Search for the cell housing the specified text and yield its [x, y] center coordinate. 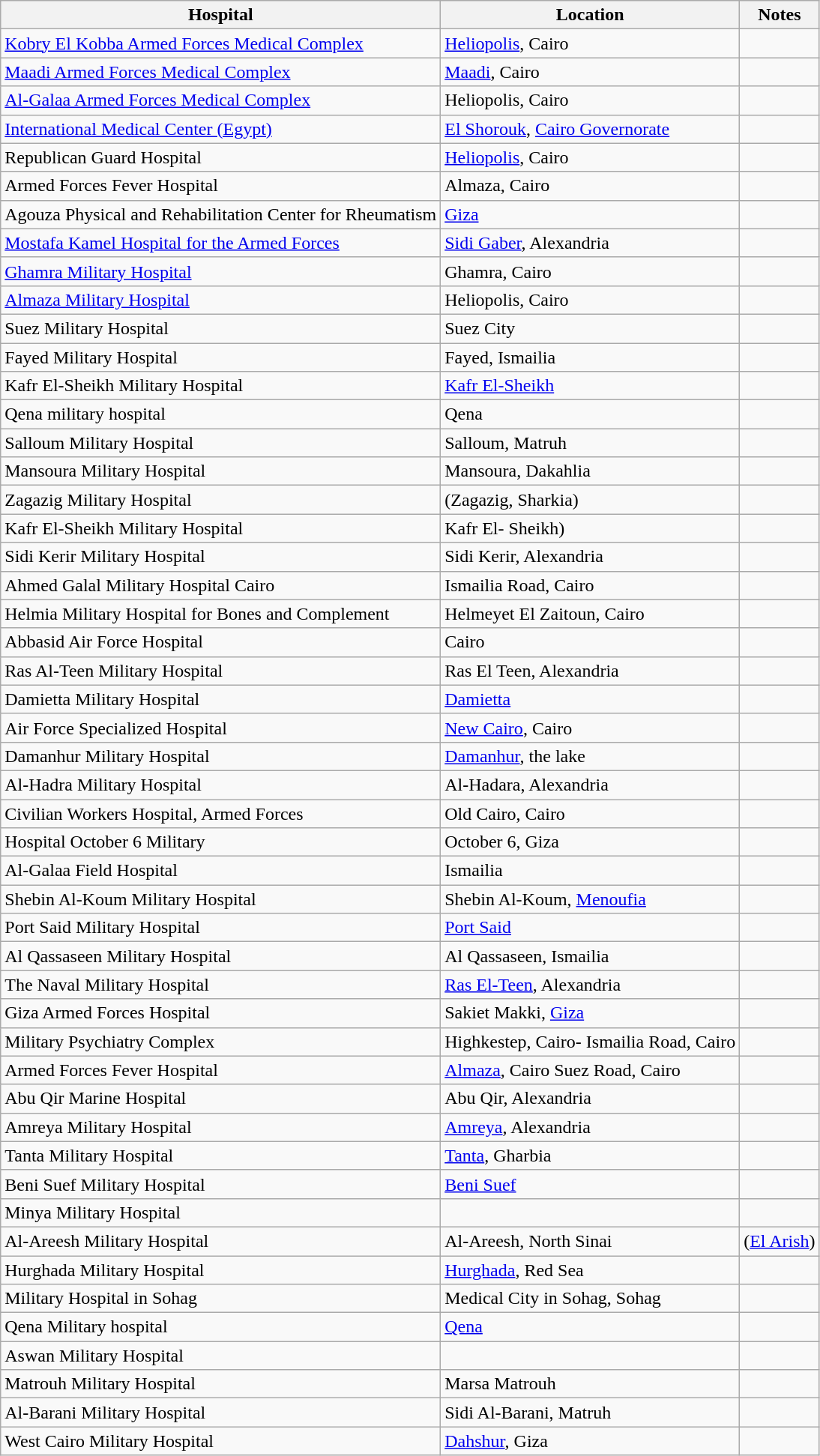
Highkestep, Cairo- Ismailia Road, Cairo [591, 1042]
Republican Guard Hospital [220, 157]
Al-Areesh, North Sinai [591, 1241]
Ahmed Galal Military Hospital Cairo [220, 585]
Al-Barani Military Hospital [220, 1413]
Ismailia Road, Cairo [591, 585]
Abu Qir, Alexandria [591, 1099]
Fayed Military Hospital [220, 357]
Ghamra Military Hospital [220, 271]
Air Force Specialized Hospital [220, 728]
Agouza Physical and Rehabilitation Center for Rheumatism [220, 214]
Abbasid Air Force Hospital [220, 642]
Ras Al-Teen Military Hospital [220, 671]
Salloum Military Hospital [220, 443]
Salloum, Matruh [591, 443]
Ismailia [591, 871]
Kafr El- Sheikh) [591, 528]
Qena Military hospital [220, 1327]
Hospital October 6 Military [220, 842]
Al Qassaseen Military Hospital [220, 956]
Aswan Military Hospital [220, 1356]
October 6, Giza [591, 842]
Port Said Military Hospital [220, 928]
Mansoura, Dakahlia [591, 471]
Hospital [220, 15]
El Shorouk, Cairo Governorate [591, 129]
International Medical Center (Egypt) [220, 129]
Kafr El-Sheikh [591, 386]
Sakiet Makki, Giza [591, 1013]
Location [591, 15]
(El Arish) [780, 1241]
Ras El-Teen, Alexandria [591, 985]
Marsa Matrouh [591, 1384]
Ghamra, Cairo [591, 271]
Beni Suef Military Hospital [220, 1184]
Tanta Military Hospital [220, 1156]
Amreya Military Hospital [220, 1127]
Suez City [591, 328]
Dahshur, Giza [591, 1441]
Military Hospital in Sohag [220, 1299]
Abu Qir Marine Hospital [220, 1099]
Old Cairo, Cairo [591, 813]
Damietta Military Hospital [220, 699]
Qena military hospital [220, 414]
Damanhur, the lake [591, 756]
Military Psychiatry Complex [220, 1042]
Sidi Kerir, Alexandria [591, 557]
Suez Military Hospital [220, 328]
Al Qassaseen, Ismailia [591, 956]
Almaza, Cairo Suez Road, Cairo [591, 1070]
Cairo [591, 642]
Minya Military Hospital [220, 1212]
Damanhur Military Hospital [220, 756]
Maadi, Cairo [591, 72]
Ras El Teen, Alexandria [591, 671]
Al-Galaa Field Hospital [220, 871]
Civilian Workers Hospital, Armed Forces [220, 813]
Shebin Al-Koum, Menoufia [591, 899]
Matrouh Military Hospital [220, 1384]
Beni Suef [591, 1184]
Medical City in Sohag, Sohag [591, 1299]
Giza Armed Forces Hospital [220, 1013]
(Zagazig, Sharkia) [591, 500]
Tanta, Gharbia [591, 1156]
Zagazig Military Hospital [220, 500]
Almaza, Cairo [591, 186]
Damietta [591, 699]
Mostafa Kamel Hospital for the Armed Forces [220, 243]
Al-Galaa Armed Forces Medical Complex [220, 100]
Shebin Al-Koum Military Hospital [220, 899]
Hurghada Military Hospital [220, 1270]
Sidi Gaber, Alexandria [591, 243]
Kobry El Kobba Armed Forces Medical Complex [220, 43]
Sidi Kerir Military Hospital [220, 557]
Notes [780, 15]
Helmeyet El Zaitoun, Cairo [591, 614]
Giza [591, 214]
Mansoura Military Hospital [220, 471]
Amreya, Alexandria [591, 1127]
Sidi Al-Barani, Matruh [591, 1413]
West Cairo Military Hospital [220, 1441]
Maadi Armed Forces Medical Complex [220, 72]
Port Said [591, 928]
Al-Hadra Military Hospital [220, 785]
The Naval Military Hospital [220, 985]
Hurghada, Red Sea [591, 1270]
Almaza Military Hospital [220, 300]
Al-Hadara, Alexandria [591, 785]
Fayed, Ismailia [591, 357]
Helmia Military Hospital for Bones and Complement [220, 614]
Al-Areesh Military Hospital [220, 1241]
New Cairo, Cairo [591, 728]
